Identify which cell holds the provided text, then report its (X, Y) central coordinate. 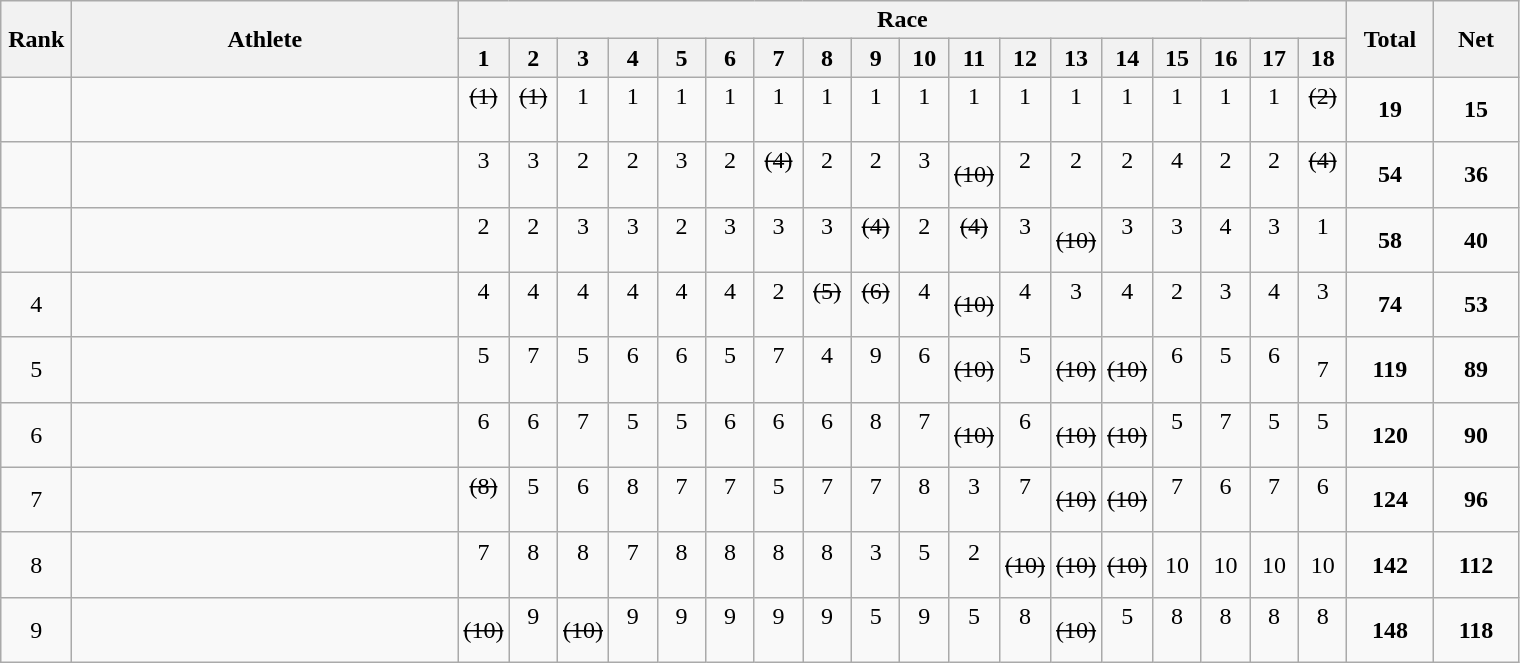
36 (1476, 174)
19 (1390, 110)
74 (1390, 304)
148 (1390, 630)
16 (1226, 58)
142 (1390, 564)
89 (1476, 370)
12 (1026, 58)
(5) (828, 304)
Athlete (265, 39)
119 (1390, 370)
Net (1476, 39)
(2) (1322, 110)
(8) (484, 500)
54 (1390, 174)
Total (1390, 39)
Race (902, 20)
124 (1390, 500)
Rank (36, 39)
14 (1128, 58)
90 (1476, 434)
58 (1390, 240)
13 (1076, 58)
11 (974, 58)
112 (1476, 564)
96 (1476, 500)
40 (1476, 240)
(6) (876, 304)
18 (1322, 58)
53 (1476, 304)
17 (1274, 58)
118 (1476, 630)
120 (1390, 434)
